Return the (x, y) coordinate for the center point of the cell that contains the specified text.  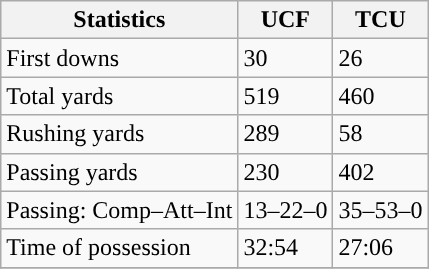
402 (380, 172)
26 (380, 58)
Passing: Comp–Att–Int (120, 210)
Passing yards (120, 172)
27:06 (380, 248)
230 (286, 172)
460 (380, 96)
30 (286, 58)
First downs (120, 58)
289 (286, 134)
TCU (380, 20)
Statistics (120, 20)
58 (380, 134)
UCF (286, 20)
Time of possession (120, 248)
519 (286, 96)
32:54 (286, 248)
13–22–0 (286, 210)
Rushing yards (120, 134)
Total yards (120, 96)
35–53–0 (380, 210)
